Detect which cell encompasses the target text, then output its (x, y) center coordinate. 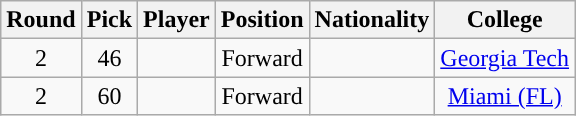
46 (109, 58)
College (505, 20)
Position (262, 20)
Georgia Tech (505, 58)
Nationality (372, 20)
Round (41, 20)
60 (109, 96)
Miami (FL) (505, 96)
Player (177, 20)
Pick (109, 20)
